For the text-containing cell, return its midpoint in [X, Y] coordinate format. 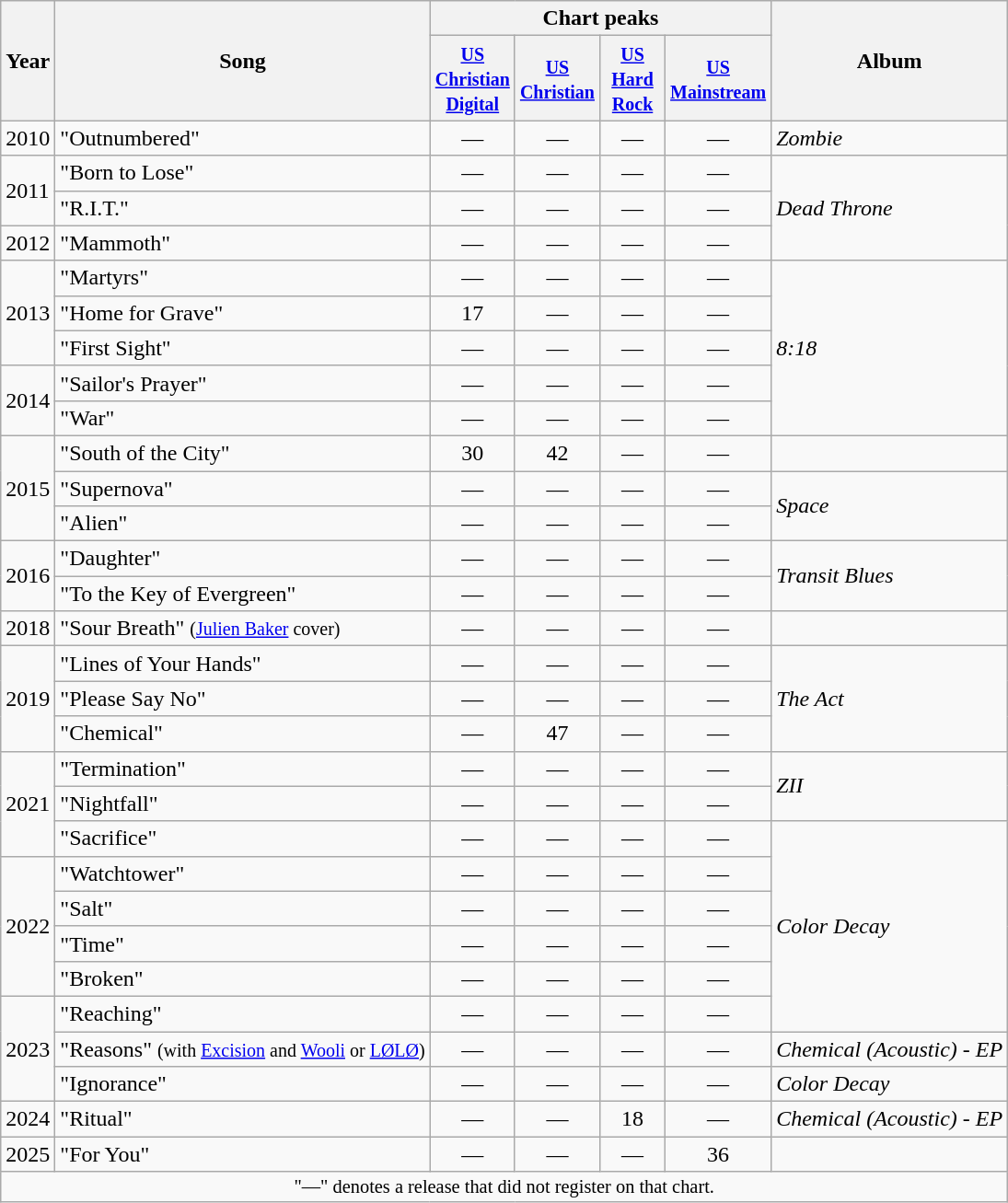
"Sour Breath" (Julien Baker cover) [243, 629]
2012 [28, 243]
2015 [28, 488]
US Christian Digital [472, 78]
2016 [28, 576]
"Martyrs" [243, 278]
"Alien" [243, 524]
Year [28, 61]
US Hard Rock [633, 78]
2014 [28, 400]
Transit Blues [889, 576]
"Chemical" [243, 734]
US Christian [557, 78]
Album [889, 61]
8:18 [889, 348]
"For You" [243, 1154]
The Act [889, 699]
2022 [28, 926]
"Termination" [243, 769]
Zombie [889, 138]
"Reasons" (with Excision and Wooli or LØLØ) [243, 1048]
Chart peaks [600, 18]
2011 [28, 191]
"Sacrifice" [243, 839]
"Home for Grave" [243, 313]
2025 [28, 1154]
"—" denotes a release that did not register on that chart. [504, 1187]
36 [718, 1154]
"Salt" [243, 908]
2013 [28, 313]
2024 [28, 1119]
"Sailor's Prayer" [243, 383]
18 [633, 1119]
"Please Say No" [243, 699]
"Reaching" [243, 1013]
"First Sight" [243, 348]
"Supernova" [243, 489]
"Time" [243, 943]
Song [243, 61]
"Nightfall" [243, 804]
"South of the City" [243, 453]
US Mainstream [718, 78]
2018 [28, 629]
"R.I.T." [243, 208]
"Broken" [243, 978]
"Ritual" [243, 1119]
"Lines of Your Hands" [243, 664]
Space [889, 506]
"War" [243, 418]
"Daughter" [243, 559]
"Watchtower" [243, 873]
Dead Throne [889, 208]
2010 [28, 138]
2023 [28, 1048]
42 [557, 453]
2021 [28, 804]
2019 [28, 699]
"Ignorance" [243, 1084]
30 [472, 453]
"Born to Lose" [243, 173]
"To the Key of Evergreen" [243, 594]
47 [557, 734]
ZII [889, 786]
"Outnumbered" [243, 138]
"Mammoth" [243, 243]
17 [472, 313]
